For the text-containing cell, return its midpoint in (x, y) coordinate format. 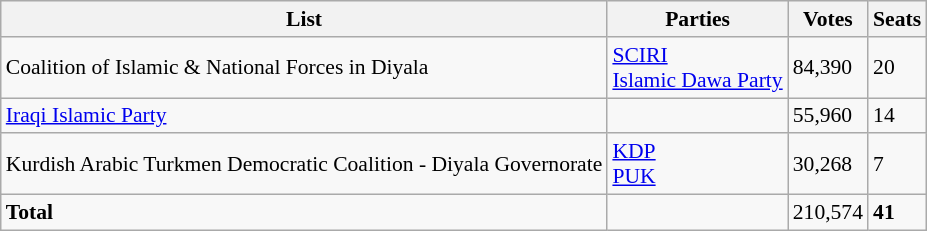
Votes (828, 19)
20 (897, 68)
Parties (697, 19)
KDPPUK (697, 164)
Seats (897, 19)
Total (304, 213)
41 (897, 213)
SCIRIIslamic Dawa Party (697, 68)
Coalition of Islamic & National Forces in Diyala (304, 68)
30,268 (828, 164)
14 (897, 116)
210,574 (828, 213)
List (304, 19)
Kurdish Arabic Turkmen Democratic Coalition - Diyala Governorate (304, 164)
Iraqi Islamic Party (304, 116)
84,390 (828, 68)
55,960 (828, 116)
7 (897, 164)
